Identify which cell holds the provided text, then report its [X, Y] central coordinate. 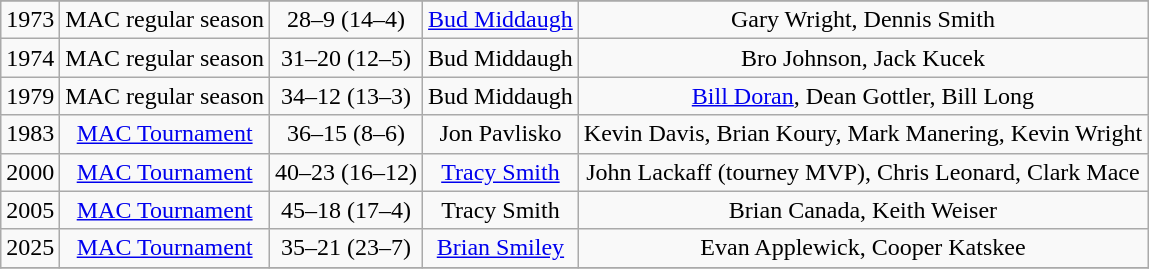
36–15 (8–6) [346, 134]
2005 [30, 210]
28–9 (14–4) [346, 20]
45–18 (17–4) [346, 210]
1979 [30, 96]
2000 [30, 172]
Evan Applewick, Cooper Katskee [862, 248]
1973 [30, 20]
Brian Smiley [501, 248]
Kevin Davis, Brian Koury, Mark Manering, Kevin Wright [862, 134]
1974 [30, 58]
35–21 (23–7) [346, 248]
Jon Pavlisko [501, 134]
Bro Johnson, Jack Kucek [862, 58]
Gary Wright, Dennis Smith [862, 20]
34–12 (13–3) [346, 96]
40–23 (16–12) [346, 172]
Bill Doran, Dean Gottler, Bill Long [862, 96]
John Lackaff (tourney MVP), Chris Leonard, Clark Mace [862, 172]
1983 [30, 134]
31–20 (12–5) [346, 58]
2025 [30, 248]
Brian Canada, Keith Weiser [862, 210]
